Detect which cell encompasses the target text, then output its [x, y] center coordinate. 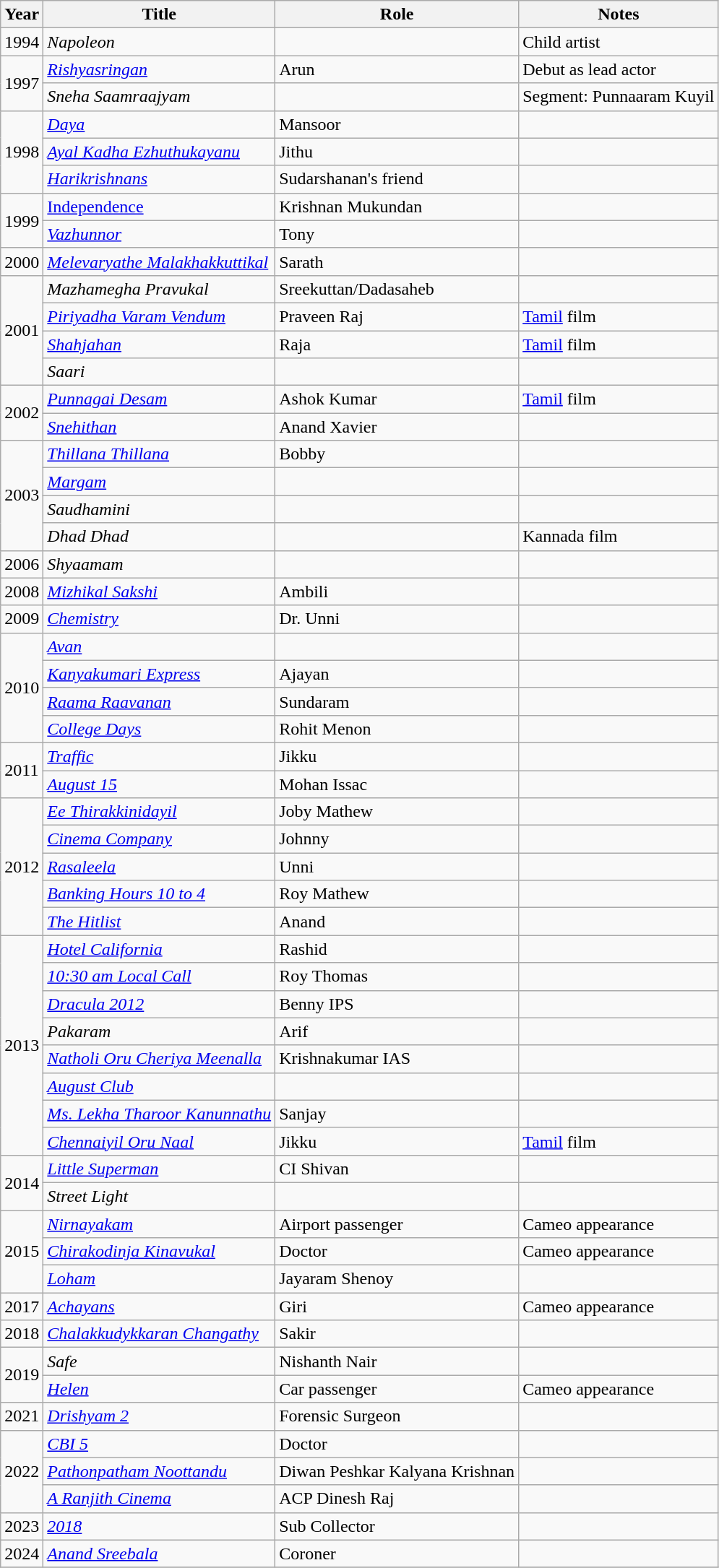
Mizhikal Sakshi [159, 592]
Krishnakumar IAS [397, 1059]
Kanyakumari Express [159, 674]
Coroner [397, 1554]
Piriyadha Varam Vendum [159, 316]
August Club [159, 1086]
2010 [22, 688]
Helen [159, 1389]
Independence [159, 207]
Loham [159, 1279]
Safe [159, 1361]
Chirakodinja Kinavukal [159, 1252]
2013 [22, 1045]
Chennaiyil Oru Naal [159, 1141]
2022 [22, 1471]
2012 [22, 867]
Car passenger [397, 1389]
Traffic [159, 756]
Sreekuttan/Dadasaheb [397, 289]
Banking Hours 10 to 4 [159, 894]
Dracula 2012 [159, 1004]
Unni [397, 867]
2024 [22, 1554]
Rasaleela [159, 867]
College Days [159, 729]
Pathonpatham Noottandu [159, 1471]
Benny IPS [397, 1004]
1998 [22, 152]
2019 [22, 1375]
Avan [159, 646]
2017 [22, 1307]
2011 [22, 770]
Rishyasringan [159, 69]
2014 [22, 1182]
Sarath [397, 261]
2002 [22, 413]
The Hitlist [159, 922]
Ayal Kadha Ezhuthukayanu [159, 152]
2008 [22, 592]
Cinema Company [159, 839]
1999 [22, 220]
Ajayan [397, 674]
Krishnan Mukundan [397, 207]
Role [397, 14]
Joby Mathew [397, 812]
August 15 [159, 784]
Forensic Surgeon [397, 1416]
CBI 5 [159, 1444]
2023 [22, 1526]
Rohit Menon [397, 729]
Nishanth Nair [397, 1361]
Chemistry [159, 619]
Dr. Unni [397, 619]
Arif [397, 1031]
Mansoor [397, 124]
Roy Thomas [397, 976]
Child artist [619, 42]
Hotel California [159, 949]
10:30 am Local Call [159, 976]
Mohan Issac [397, 784]
A Ranjith Cinema [159, 1499]
Nirnayakam [159, 1224]
Dhad Dhad [159, 537]
Chalakkudykkaran Changathy [159, 1334]
Tony [397, 234]
Jithu [397, 152]
2009 [22, 619]
Sub Collector [397, 1526]
Praveen Raj [397, 316]
Sneha Saamraajyam [159, 97]
Shahjahan [159, 345]
Notes [619, 14]
Napoleon [159, 42]
2006 [22, 564]
Airport passenger [397, 1224]
Ambili [397, 592]
CI Shivan [397, 1169]
Roy Mathew [397, 894]
Raja [397, 345]
Ms. Lekha Tharoor Kanunnathu [159, 1114]
Anand [397, 922]
ACP Dinesh Raj [397, 1499]
Vazhunnor [159, 234]
Mazhamegha Pravukal [159, 289]
2001 [22, 330]
Anand Sreebala [159, 1554]
Little Superman [159, 1169]
2015 [22, 1252]
1994 [22, 42]
2021 [22, 1416]
2000 [22, 261]
Drishyam 2 [159, 1416]
Melevaryathe Malakhakkuttikal [159, 261]
Year [22, 14]
1997 [22, 83]
Johnny [397, 839]
Daya [159, 124]
Snehithan [159, 427]
Sanjay [397, 1114]
Bobby [397, 454]
Kannada film [619, 537]
Punnagai Desam [159, 399]
Saari [159, 372]
Natholi Oru Cheriya Meenalla [159, 1059]
Title [159, 14]
Anand Xavier [397, 427]
Achayans [159, 1307]
Pakaram [159, 1031]
Arun [397, 69]
Ee Thirakkinidayil [159, 812]
Raama Raavanan [159, 701]
Rashid [397, 949]
Segment: Punnaaram Kuyil [619, 97]
Thillana Thillana [159, 454]
Harikrishnans [159, 179]
Sudarshanan's friend [397, 179]
Debut as lead actor [619, 69]
Jayaram Shenoy [397, 1279]
Sakir [397, 1334]
2003 [22, 495]
Giri [397, 1307]
Shyaamam [159, 564]
Margam [159, 482]
Street Light [159, 1196]
Diwan Peshkar Kalyana Krishnan [397, 1471]
Saudhamini [159, 509]
Ashok Kumar [397, 399]
Sundaram [397, 701]
